Extract the (x, y) coordinate from the center of the cell holding the provided text.  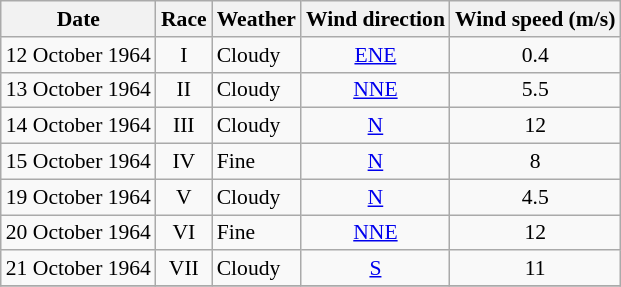
Date (78, 19)
III (184, 126)
11 (535, 269)
Weather (256, 19)
19 October 1964 (78, 197)
II (184, 90)
S (376, 269)
21 October 1964 (78, 269)
8 (535, 162)
0.4 (535, 55)
5.5 (535, 90)
I (184, 55)
13 October 1964 (78, 90)
ENE (376, 55)
15 October 1964 (78, 162)
Wind direction (376, 19)
20 October 1964 (78, 233)
4.5 (535, 197)
14 October 1964 (78, 126)
IV (184, 162)
V (184, 197)
Wind speed (m/s) (535, 19)
VII (184, 269)
Race (184, 19)
12 October 1964 (78, 55)
VI (184, 233)
